Search for the cell housing the specified text and yield its [x, y] center coordinate. 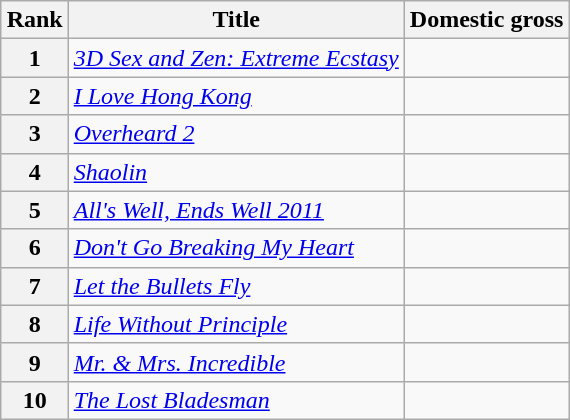
1 [34, 58]
The Lost Bladesman [236, 400]
4 [34, 172]
Domestic gross [486, 20]
10 [34, 400]
All's Well, Ends Well 2011 [236, 210]
Title [236, 20]
Let the Bullets Fly [236, 286]
I Love Hong Kong [236, 96]
Shaolin [236, 172]
5 [34, 210]
Don't Go Breaking My Heart [236, 248]
Mr. & Mrs. Incredible [236, 362]
2 [34, 96]
3D Sex and Zen: Extreme Ecstasy [236, 58]
3 [34, 134]
6 [34, 248]
Rank [34, 20]
Overheard 2 [236, 134]
8 [34, 324]
7 [34, 286]
Life Without Principle [236, 324]
9 [34, 362]
